Return the [X, Y] coordinate for the center point of the cell that contains the specified text.  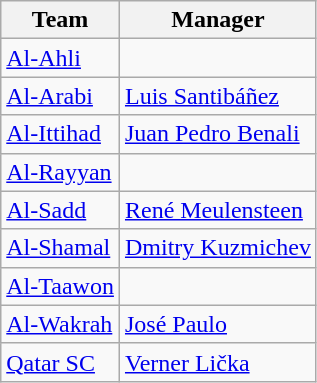
Qatar SC [60, 362]
Dmitry Kuzmichev [218, 248]
Al-Wakrah [60, 324]
Al-Ahli [60, 58]
Verner Lička [218, 362]
José Paulo [218, 324]
Manager [218, 20]
René Meulensteen [218, 210]
Al-Ittihad [60, 134]
Al-Arabi [60, 96]
Al-Sadd [60, 210]
Luis Santibáñez [218, 96]
Juan Pedro Benali [218, 134]
Al-Shamal [60, 248]
Team [60, 20]
Al-Rayyan [60, 172]
Al-Taawon [60, 286]
